Capture the cell that displays the provided text and extract its (X, Y) central coordinate. 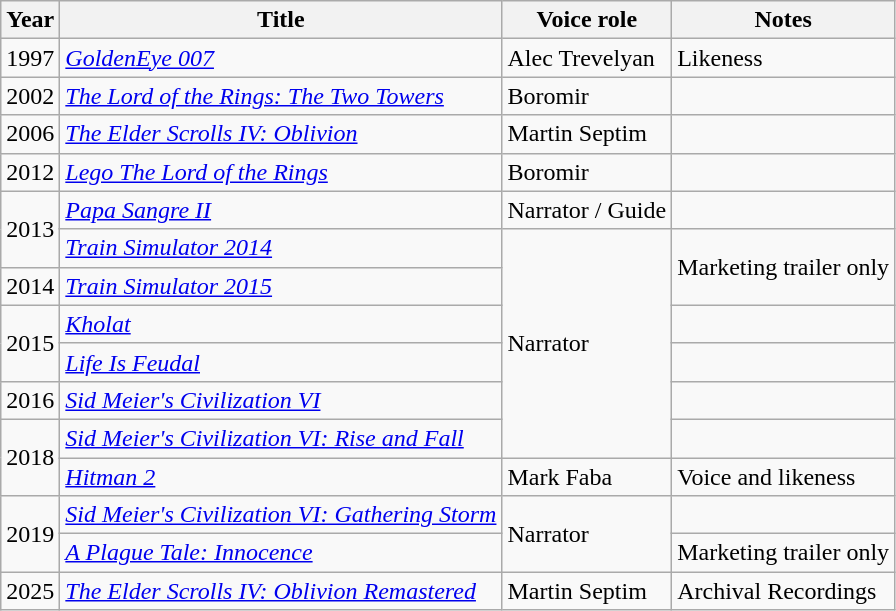
Narrator / Guide (587, 210)
Lego The Lord of the Rings (281, 172)
2002 (30, 96)
2019 (30, 534)
2015 (30, 343)
Kholat (281, 324)
The Elder Scrolls IV: Oblivion (281, 134)
Alec Trevelyan (587, 58)
Train Simulator 2015 (281, 286)
2018 (30, 457)
The Lord of the Rings: The Two Towers (281, 96)
Voice and likeness (784, 477)
Voice role (587, 20)
The Elder Scrolls IV: Oblivion Remastered (281, 591)
2025 (30, 591)
Sid Meier's Civilization VI: Rise and Fall (281, 438)
2006 (30, 134)
Hitman 2 (281, 477)
Notes (784, 20)
Sid Meier's Civilization VI: Gathering Storm (281, 515)
Sid Meier's Civilization VI (281, 400)
Archival Recordings (784, 591)
Title (281, 20)
Life Is Feudal (281, 362)
2012 (30, 172)
2014 (30, 286)
Train Simulator 2014 (281, 248)
2013 (30, 229)
1997 (30, 58)
Mark Faba (587, 477)
2016 (30, 400)
Papa Sangre II (281, 210)
A Plague Tale: Innocence (281, 553)
Likeness (784, 58)
GoldenEye 007 (281, 58)
Year (30, 20)
